Capture the cell that displays the provided text and extract its (X, Y) central coordinate. 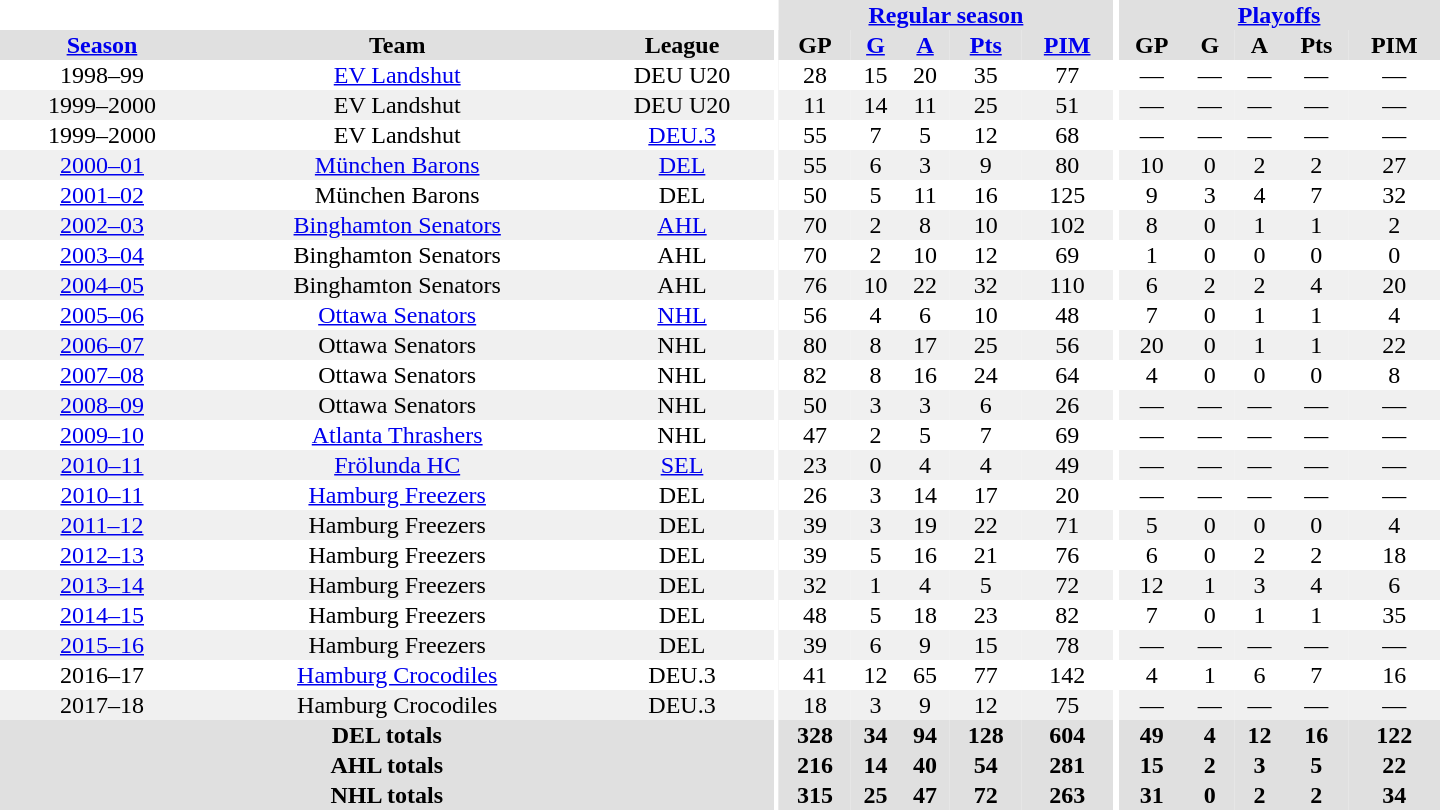
28 (815, 75)
122 (1394, 735)
71 (1068, 525)
Team (397, 45)
21 (986, 555)
41 (815, 675)
263 (1068, 795)
2015–16 (102, 645)
128 (986, 735)
19 (925, 525)
216 (815, 765)
142 (1068, 675)
NHL totals (387, 795)
110 (1068, 285)
24 (986, 375)
2009–10 (102, 435)
125 (1068, 195)
DEL totals (387, 735)
2014–15 (102, 615)
27 (1394, 165)
2005–06 (102, 315)
Playoffs (1279, 15)
68 (1068, 135)
2008–09 (102, 405)
2016–17 (102, 675)
281 (1068, 765)
2004–05 (102, 285)
65 (925, 675)
2011–12 (102, 525)
102 (1068, 225)
31 (1152, 795)
SEL (682, 465)
AHL totals (387, 765)
2001–02 (102, 195)
1998–99 (102, 75)
2012–13 (102, 555)
2000–01 (102, 165)
Frölunda HC (397, 465)
64 (1068, 375)
51 (1068, 105)
2006–07 (102, 345)
Season (102, 45)
Regular season (946, 15)
328 (815, 735)
2007–08 (102, 375)
315 (815, 795)
2002–03 (102, 225)
2013–14 (102, 585)
604 (1068, 735)
40 (925, 765)
75 (1068, 705)
78 (1068, 645)
Atlanta Thrashers (397, 435)
2003–04 (102, 255)
54 (986, 765)
League (682, 45)
94 (925, 735)
2017–18 (102, 705)
